Search for the cell housing the specified text and yield its (x, y) center coordinate. 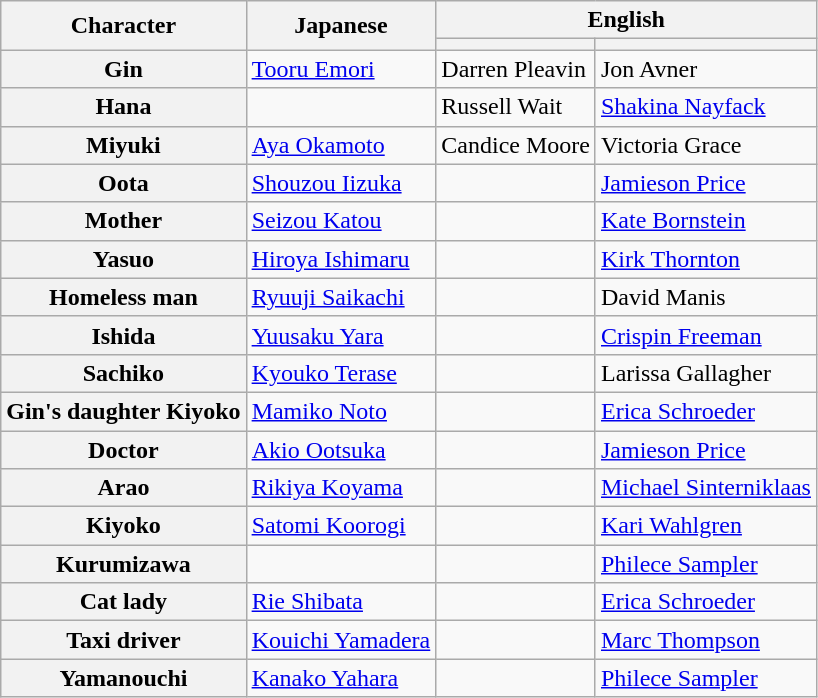
Kate Bornstein (706, 221)
Rikiya Koyama (341, 488)
Darren Pleavin (516, 69)
Arao (124, 488)
Yasuo (124, 259)
Ishida (124, 335)
Japanese (341, 26)
Taxi driver (124, 640)
Mother (124, 221)
Miyuki (124, 145)
Oota (124, 183)
Kouichi Yamadera (341, 640)
Candice Moore (516, 145)
Cat lady (124, 602)
Hiroya Ishimaru (341, 259)
Russell Wait (516, 107)
Victoria Grace (706, 145)
Larissa Gallagher (706, 373)
Aya Okamoto (341, 145)
Yuusaku Yara (341, 335)
Doctor (124, 449)
Gin's daughter Kiyoko (124, 411)
Jon Avner (706, 69)
Mamiko Noto (341, 411)
Kurumizawa (124, 564)
Sachiko (124, 373)
David Manis (706, 297)
Gin (124, 69)
Marc Thompson (706, 640)
Kanako Yahara (341, 678)
Yamanouchi (124, 678)
Ryuuji Saikachi (341, 297)
Kiyoko (124, 526)
English (626, 20)
Tooru Emori (341, 69)
Shouzou Iizuka (341, 183)
Satomi Koorogi (341, 526)
Akio Ootsuka (341, 449)
Seizou Katou (341, 221)
Kyouko Terase (341, 373)
Crispin Freeman (706, 335)
Rie Shibata (341, 602)
Shakina Nayfack (706, 107)
Kirk Thornton (706, 259)
Michael Sinterniklaas (706, 488)
Kari Wahlgren (706, 526)
Homeless man (124, 297)
Hana (124, 107)
Character (124, 26)
